Locate the cell with the specified text and output its [x, y] center coordinate. 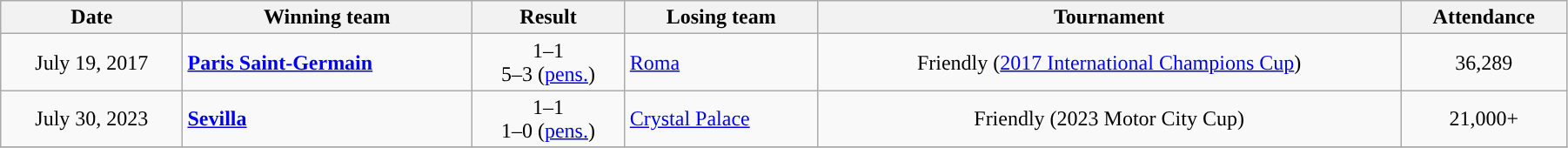
Attendance [1484, 17]
Losing team [720, 17]
Friendly (2023 Motor City Cup) [1109, 118]
1–11–0 (pens.) [548, 118]
Date [92, 17]
Sevilla [327, 118]
July 30, 2023 [92, 118]
Crystal Palace [720, 118]
Result [548, 17]
1–15–3 (pens.) [548, 63]
36,289 [1484, 63]
Paris Saint-Germain [327, 63]
Tournament [1109, 17]
Friendly (2017 International Champions Cup) [1109, 63]
Roma [720, 63]
Winning team [327, 17]
21,000+ [1484, 118]
July 19, 2017 [92, 63]
